Find where the given text appears and provide that cell's center as (X, Y) coordinate. 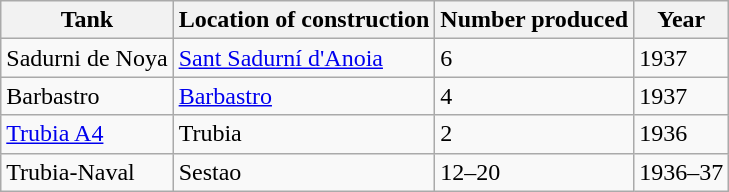
Trubia-Naval (87, 172)
4 (534, 96)
Year (682, 20)
Trubia A4 (87, 134)
Sadurni de Noya (87, 58)
Trubia (304, 134)
Location of construction (304, 20)
6 (534, 58)
1936–37 (682, 172)
1936 (682, 134)
Sant Sadurní d'Anoia (304, 58)
Tank (87, 20)
12–20 (534, 172)
2 (534, 134)
Number produced (534, 20)
Sestao (304, 172)
